Identify which cell holds the provided text, then report its [x, y] central coordinate. 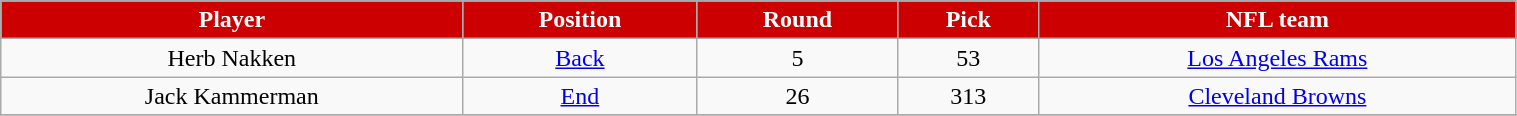
End [580, 96]
Pick [968, 20]
Herb Nakken [232, 58]
Jack Kammerman [232, 96]
313 [968, 96]
Cleveland Browns [1278, 96]
NFL team [1278, 20]
5 [798, 58]
Player [232, 20]
Position [580, 20]
Los Angeles Rams [1278, 58]
53 [968, 58]
Round [798, 20]
26 [798, 96]
Back [580, 58]
